Scan for the cell matching the given text and deliver its [X, Y] coordinate at center. 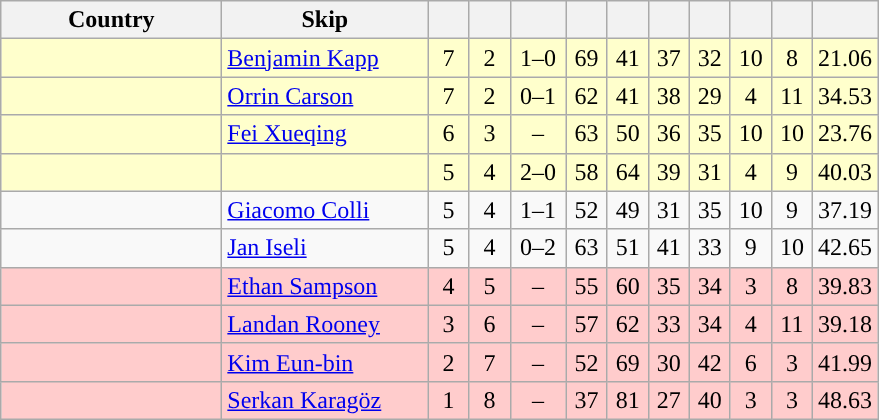
21.06 [844, 58]
Skip [325, 20]
0–2 [538, 248]
60 [628, 286]
30 [668, 362]
55 [586, 286]
Orrin Carson [325, 96]
51 [628, 248]
32 [710, 58]
Benjamin Kapp [325, 58]
0–1 [538, 96]
Ethan Sampson [325, 286]
42.65 [844, 248]
Giacomo Colli [325, 210]
42 [710, 362]
Fei Xueqing [325, 134]
29 [710, 96]
Jan Iseli [325, 248]
81 [628, 400]
64 [628, 172]
41.99 [844, 362]
39 [668, 172]
23.76 [844, 134]
49 [628, 210]
Country [112, 20]
1–0 [538, 58]
50 [628, 134]
Kim Eun-bin [325, 362]
57 [586, 324]
36 [668, 134]
1–1 [538, 210]
37.19 [844, 210]
34.53 [844, 96]
48.63 [844, 400]
40.03 [844, 172]
27 [668, 400]
39.18 [844, 324]
38 [668, 96]
2–0 [538, 172]
58 [586, 172]
Serkan Karagöz [325, 400]
39.83 [844, 286]
1 [448, 400]
40 [710, 400]
Landan Rooney [325, 324]
